Locate the cell with the specified text and output its [X, Y] center coordinate. 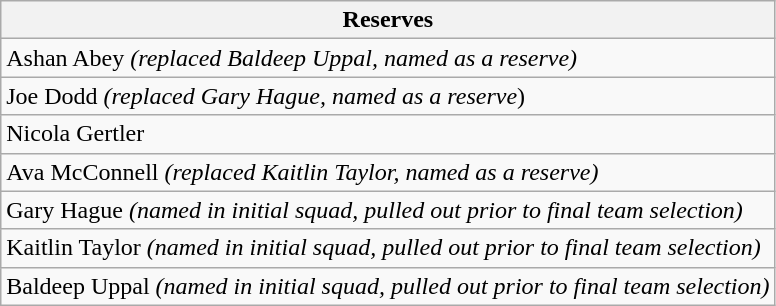
Ava McConnell (replaced Kaitlin Taylor, named as a reserve) [388, 172]
Nicola Gertler [388, 134]
Joe Dodd (replaced Gary Hague, named as a reserve) [388, 96]
Ashan Abey (replaced Baldeep Uppal, named as a reserve) [388, 58]
Gary Hague (named in initial squad, pulled out prior to final team selection) [388, 210]
Kaitlin Taylor (named in initial squad, pulled out prior to final team selection) [388, 248]
Reserves [388, 20]
Baldeep Uppal (named in initial squad, pulled out prior to final team selection) [388, 286]
